Find where the given text appears and provide that cell's center as [X, Y] coordinate. 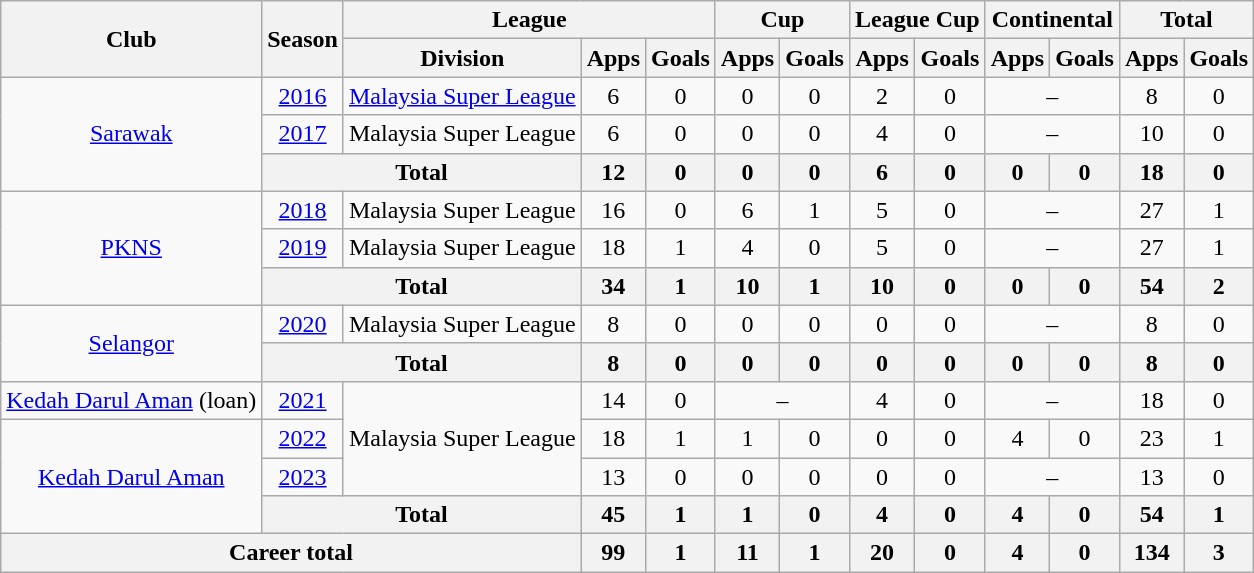
League Cup [917, 20]
2019 [303, 248]
14 [613, 400]
20 [882, 553]
Selangor [132, 343]
Club [132, 39]
Sarawak [132, 134]
2017 [303, 134]
Season [303, 39]
2023 [303, 477]
Kedah Darul Aman [132, 476]
45 [613, 515]
11 [747, 553]
Career total [291, 553]
16 [613, 210]
12 [613, 172]
Cup [782, 20]
3 [1219, 553]
Continental [1052, 20]
2018 [303, 210]
2022 [303, 438]
2021 [303, 400]
99 [613, 553]
Kedah Darul Aman (loan) [132, 400]
134 [1151, 553]
2016 [303, 96]
Division [462, 58]
PKNS [132, 248]
2020 [303, 324]
League [529, 20]
23 [1151, 438]
34 [613, 286]
